Extract the (x, y) coordinate from the center of the cell holding the provided text.  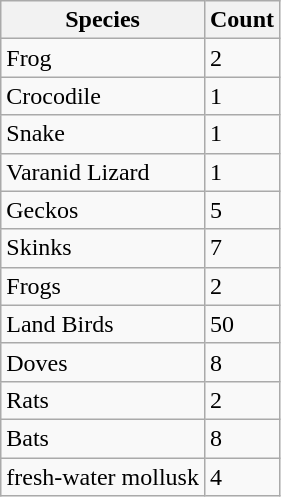
Snake (103, 134)
fresh-water mollusk (103, 477)
Land Birds (103, 324)
Frog (103, 58)
Skinks (103, 248)
Frogs (103, 286)
Doves (103, 362)
Species (103, 20)
Crocodile (103, 96)
Bats (103, 438)
Varanid Lizard (103, 172)
4 (242, 477)
Geckos (103, 210)
7 (242, 248)
50 (242, 324)
Count (242, 20)
Rats (103, 400)
5 (242, 210)
